Detect which cell encompasses the target text, then output its (X, Y) center coordinate. 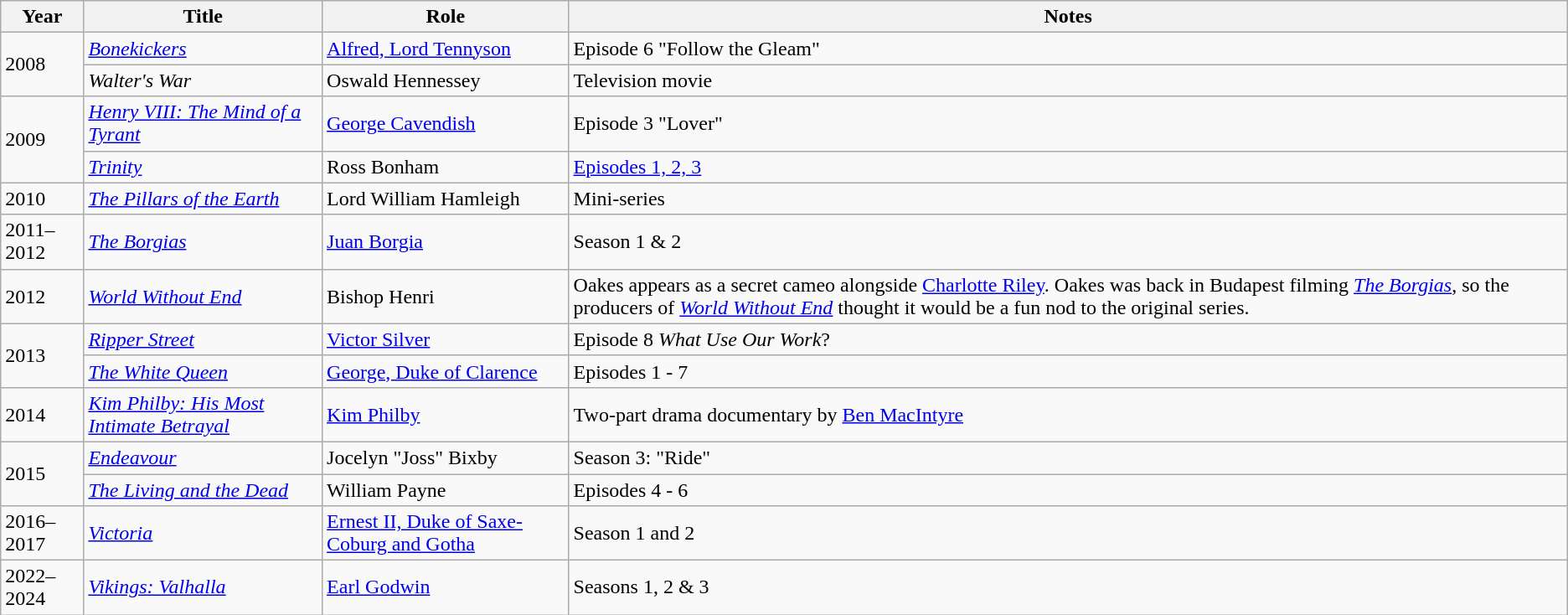
2014 (42, 414)
The White Queen (203, 371)
Victoria (203, 533)
Mini-series (1068, 199)
Year (42, 17)
2016–2017 (42, 533)
Henry VIII: The Mind of a Tyrant (203, 124)
Jocelyn "Joss" Bixby (446, 457)
The Living and the Dead (203, 490)
Ernest II, Duke of Saxe-Coburg and Gotha (446, 533)
Episode 8 What Use Our Work? (1068, 339)
Episodes 4 - 6 (1068, 490)
World Without End (203, 297)
2009 (42, 139)
Alfred, Lord Tennyson (446, 49)
William Payne (446, 490)
2011–2012 (42, 241)
Episode 6 "Follow the Gleam" (1068, 49)
Juan Borgia (446, 241)
George, Duke of Clarence (446, 371)
Lord William Hamleigh (446, 199)
Season 1 and 2 (1068, 533)
2012 (42, 297)
2010 (42, 199)
Season 1 & 2 (1068, 241)
Ross Bonham (446, 167)
Seasons 1, 2 & 3 (1068, 588)
Title (203, 17)
Bonekickers (203, 49)
Notes (1068, 17)
George Cavendish (446, 124)
2015 (42, 473)
Season 3: "Ride" (1068, 457)
Episodes 1, 2, 3 (1068, 167)
Earl Godwin (446, 588)
2008 (42, 65)
Role (446, 17)
Vikings: Valhalla (203, 588)
Episodes 1 - 7 (1068, 371)
Oswald Hennessey (446, 80)
Ripper Street (203, 339)
Kim Philby: His Most Intimate Betrayal (203, 414)
Bishop Henri (446, 297)
Trinity (203, 167)
Kim Philby (446, 414)
Victor Silver (446, 339)
2022–2024 (42, 588)
Television movie (1068, 80)
Walter's War (203, 80)
The Pillars of the Earth (203, 199)
Episode 3 "Lover" (1068, 124)
2013 (42, 355)
Two-part drama documentary by Ben MacIntyre (1068, 414)
Endeavour (203, 457)
The Borgias (203, 241)
